Identify which cell holds the provided text, then report its (x, y) central coordinate. 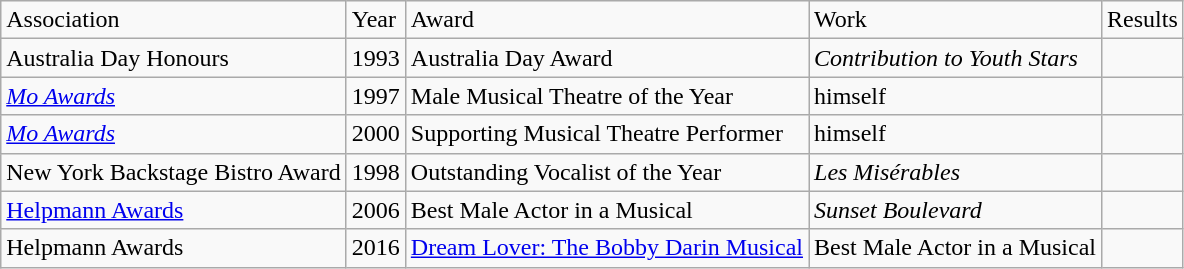
Year (376, 20)
Supporting Musical Theatre Performer (606, 134)
New York Backstage Bistro Award (174, 172)
Work (954, 20)
Outstanding Vocalist of the Year (606, 172)
2000 (376, 134)
Award (606, 20)
Association (174, 20)
1993 (376, 58)
1998 (376, 172)
Les Misérables (954, 172)
Sunset Boulevard (954, 210)
Male Musical Theatre of the Year (606, 96)
Australia Day Award (606, 58)
2006 (376, 210)
Dream Lover: The Bobby Darin Musical (606, 248)
Results (1143, 20)
Contribution to Youth Stars (954, 58)
1997 (376, 96)
2016 (376, 248)
Australia Day Honours (174, 58)
